Pinpoint the cell where the given text exists, returning its (X, Y) midpoint coordinate. 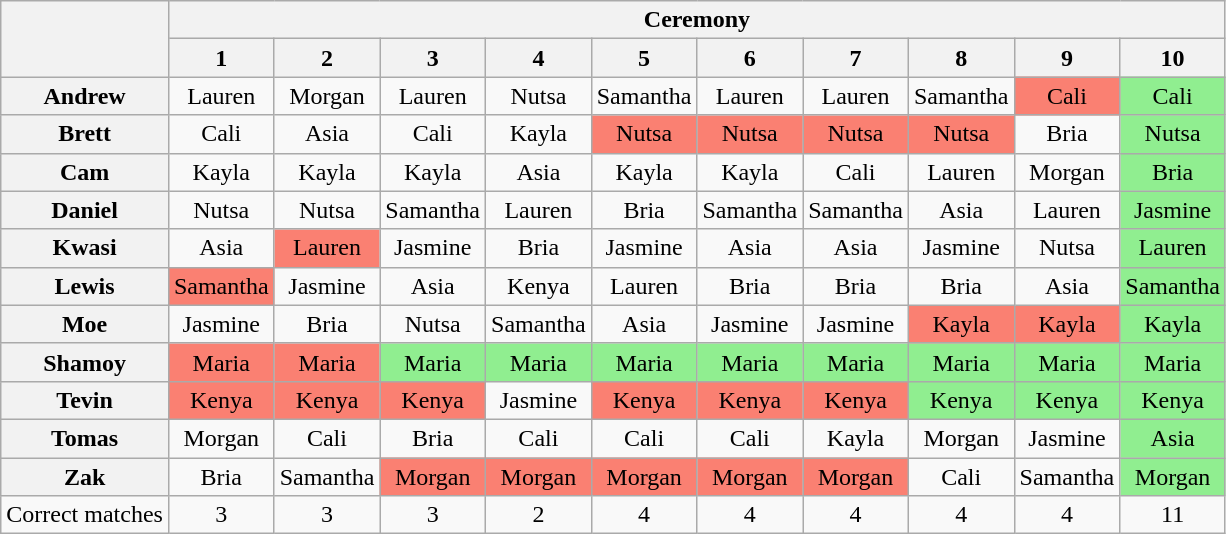
Kwasi (85, 248)
Correct matches (85, 515)
Shamoy (85, 362)
9 (1067, 58)
Moe (85, 324)
Andrew (85, 96)
5 (644, 58)
7 (856, 58)
Lewis (85, 286)
Brett (85, 134)
1 (221, 58)
Tevin (85, 400)
Cam (85, 172)
Daniel (85, 210)
Tomas (85, 438)
11 (1173, 515)
8 (961, 58)
Ceremony (696, 20)
10 (1173, 58)
Zak (85, 477)
6 (750, 58)
